Determine the [x, y] coordinate at the center of the cell enclosing the given text.  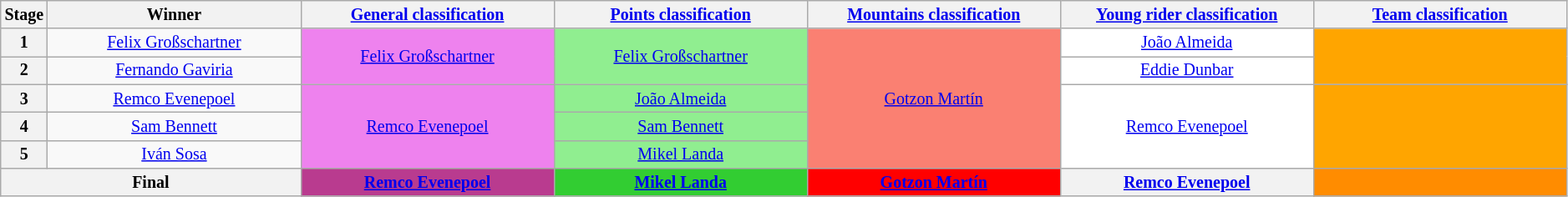
Iván Sosa [174, 154]
Winner [174, 15]
2 [24, 70]
Eddie Dunbar [1186, 70]
General classification [428, 15]
5 [24, 154]
1 [24, 43]
Points classification [680, 15]
Final [150, 182]
Stage [24, 15]
Team classification [1440, 15]
Young rider classification [1186, 15]
4 [24, 127]
Mountains classification [934, 15]
Fernando Gaviria [174, 70]
3 [24, 98]
